Determine the (X, Y) coordinate at the center of the cell enclosing the given text.  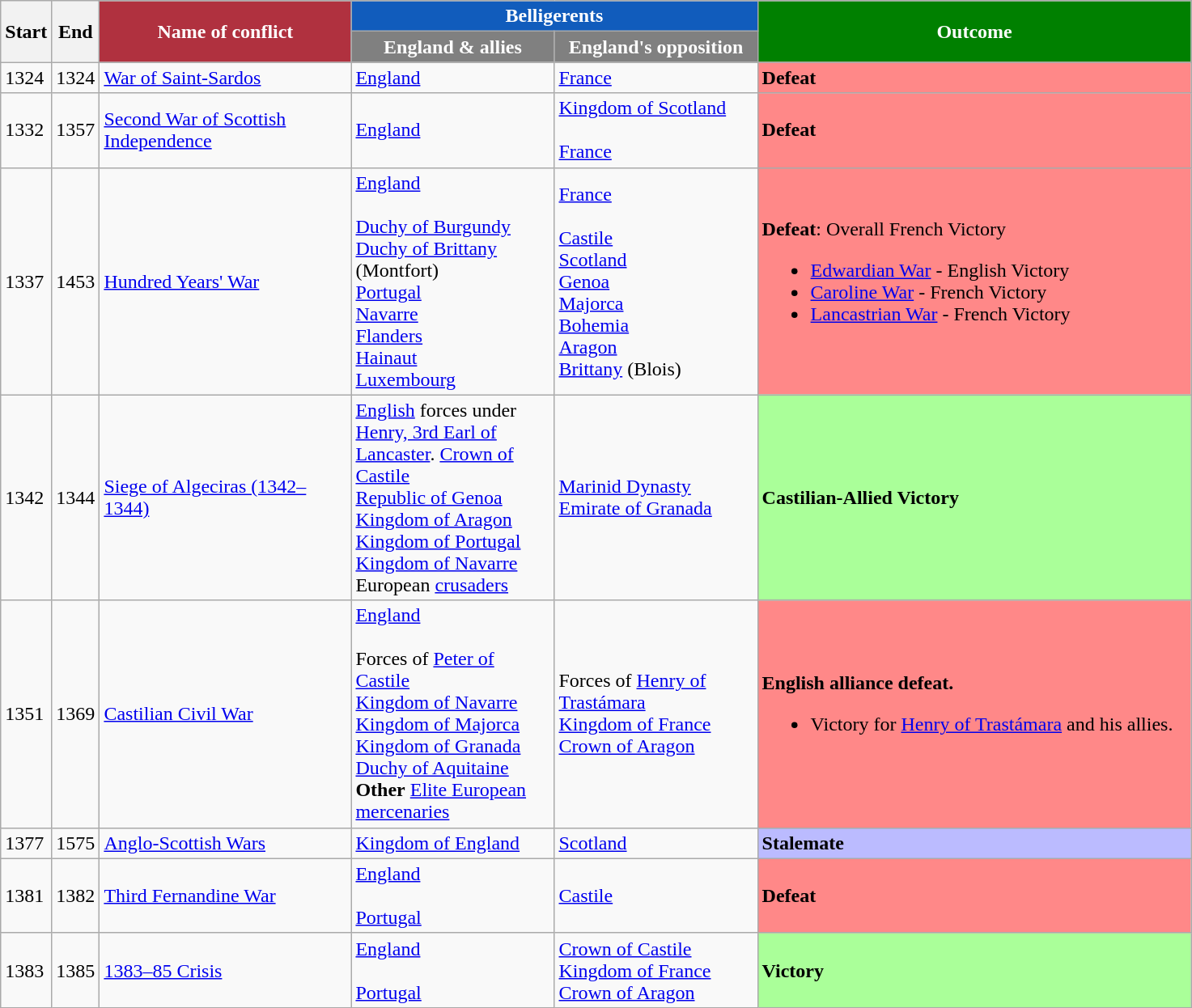
1351 (26, 714)
1381 (26, 896)
1377 (26, 843)
End (76, 32)
Crown of Castile Kingdom of France Crown of Aragon (655, 970)
1383 (26, 970)
Defeat: Overall French VictoryEdwardian War - English VictoryCaroline War - French VictoryLancastrian War - French Victory (974, 282)
1357 (76, 130)
Anglo-Scottish Wars (225, 843)
1453 (76, 282)
Belligerents (554, 16)
Siege of Algeciras (1342–1344) (225, 498)
1344 (76, 498)
1342 (26, 498)
Castilian Civil War (225, 714)
Name of conflict (225, 32)
Castile (655, 896)
Victory (974, 970)
1332 (26, 130)
1575 (76, 843)
1382 (76, 896)
1385 (76, 970)
English alliance defeat.Victory for Henry of Trastámara and his allies. (974, 714)
1383–85 Crisis (225, 970)
Kingdom of Scotland France (655, 130)
Stalemate (974, 843)
Second War of Scottish Independence (225, 130)
France Castile Scotland Genoa Majorca Bohemia Aragon Brittany (Blois) (655, 282)
Castilian-Allied Victory (974, 498)
Third Fernandine War (225, 896)
Scotland (655, 843)
Marinid Dynasty Emirate of Granada (655, 498)
1369 (76, 714)
Forces of Henry of Trastámara Kingdom of France Crown of Aragon (655, 714)
England Duchy of Burgundy Duchy of Brittany (Montfort) Portugal Navarre Flanders Hainaut Luxembourg (453, 282)
England Forces of Peter of Castile Kingdom of Navarre Kingdom of Majorca Kingdom of Granada Duchy of Aquitaine Other Elite European mercenaries (453, 714)
1337 (26, 282)
War of Saint-Sardos (225, 78)
Start (26, 32)
Kingdom of England (453, 843)
France (655, 78)
England's opposition (655, 47)
England & allies (453, 47)
Hundred Years' War (225, 282)
Outcome (974, 32)
